Extract the [X, Y] coordinate from the center of the cell holding the provided text.  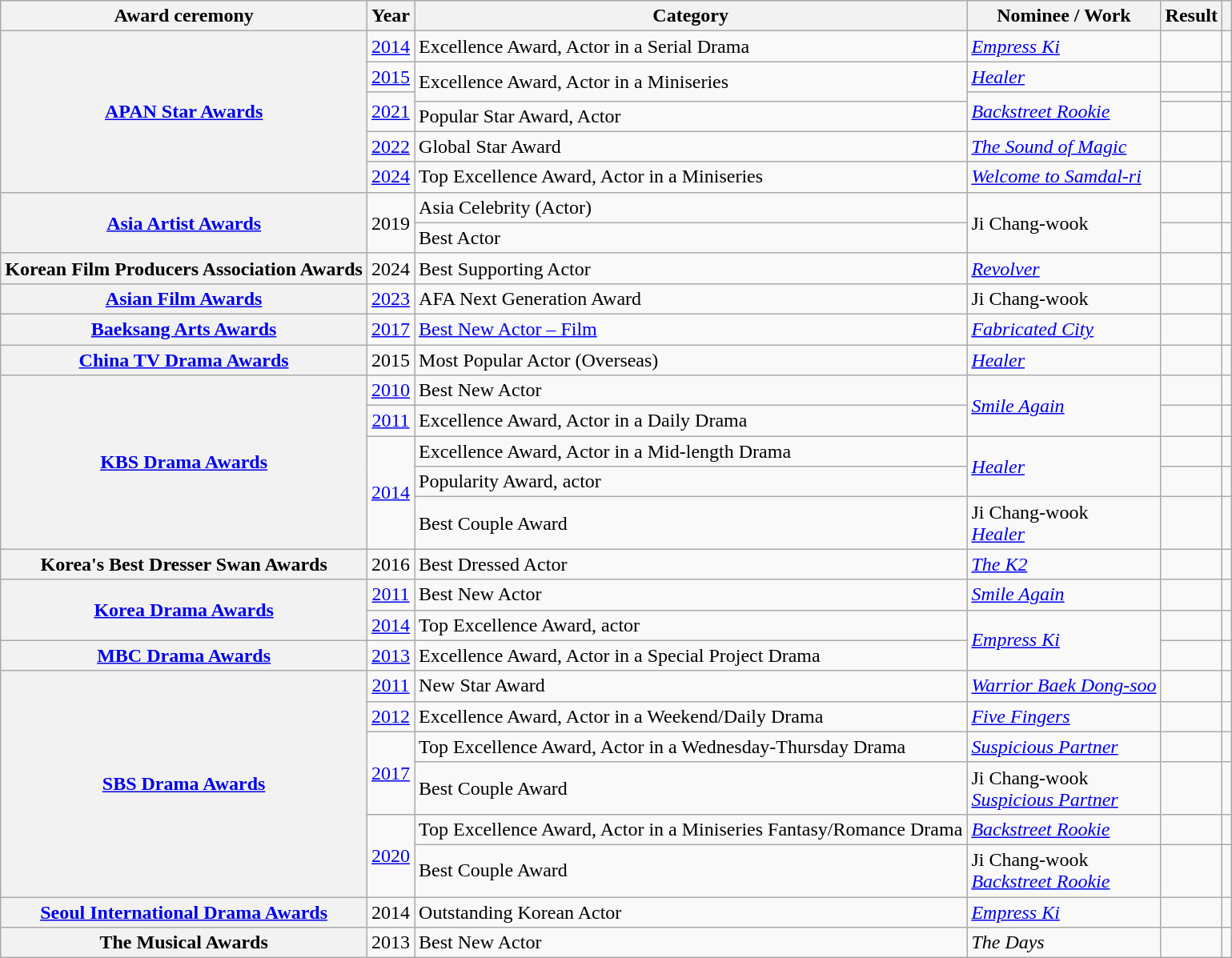
The Sound of Magic [1064, 146]
2012 [391, 716]
Outstanding Korean Actor [691, 912]
Excellence Award, Actor in a Serial Drama [691, 46]
Korean Film Producers Association Awards [184, 268]
Top Excellence Award, Actor in a Wednesday-Thursday Drama [691, 747]
2010 [391, 391]
2016 [391, 564]
Global Star Award [691, 146]
SBS Drama Awards [184, 784]
Ji Chang-wook Backstreet Rookie [1064, 871]
Warrior Baek Dong-soo [1064, 686]
Best New Actor – Film [691, 329]
AFA Next Generation Award [691, 299]
Suspicious Partner [1064, 747]
Ji Chang-wook Suspicious Partner [1064, 788]
Popularity Award, actor [691, 482]
Best Dressed Actor [691, 564]
Seoul International Drama Awards [184, 912]
2021 [391, 112]
Korea Drama Awards [184, 610]
Excellence Award, Actor in a Daily Drama [691, 421]
Baeksang Arts Awards [184, 329]
Top Excellence Award, Actor in a Miniseries Fantasy/Romance Drama [691, 829]
KBS Drama Awards [184, 463]
Excellence Award, Actor in a Miniseries [691, 82]
Result [1191, 16]
China TV Drama Awards [184, 359]
2019 [391, 222]
2023 [391, 299]
Nominee / Work [1064, 16]
Five Fingers [1064, 716]
Top Excellence Award, Actor in a Miniseries [691, 177]
2022 [391, 146]
Top Excellence Award, actor [691, 625]
The Musical Awards [184, 943]
Most Popular Actor (Overseas) [691, 359]
Popular Star Award, Actor [691, 116]
Revolver [1064, 268]
Welcome to Samdal-ri [1064, 177]
Best Actor [691, 238]
The Days [1064, 943]
2020 [391, 855]
Asia Celebrity (Actor) [691, 207]
MBC Drama Awards [184, 655]
Best Supporting Actor [691, 268]
Fabricated City [1064, 329]
New Star Award [691, 686]
Asian Film Awards [184, 299]
Ji Chang-wook Healer [1064, 523]
The K2 [1064, 564]
APAN Star Awards [184, 112]
Excellence Award, Actor in a Mid-length Drama [691, 451]
Asia Artist Awards [184, 222]
Award ceremony [184, 16]
Year [391, 16]
Korea's Best Dresser Swan Awards [184, 564]
Category [691, 16]
Excellence Award, Actor in a Weekend/Daily Drama [691, 716]
Excellence Award, Actor in a Special Project Drama [691, 655]
